From the cell containing the given text, extract its center point as [X, Y] coordinate. 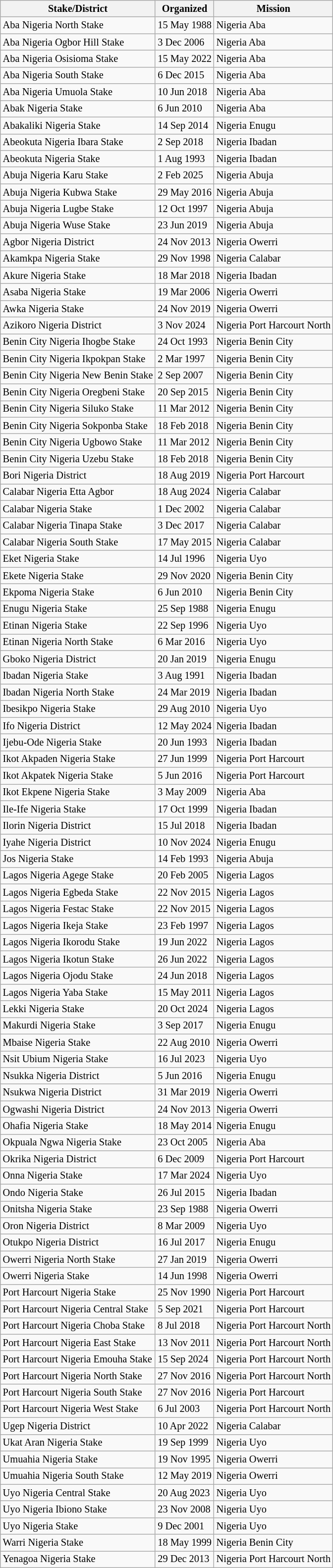
Ilorin Nigeria District [78, 826]
13 Nov 2011 [184, 1343]
3 Sep 2017 [184, 1026]
2 Feb 2025 [184, 175]
Mission [274, 8]
Etinan Nigeria Stake [78, 626]
Lagos Nigeria Ikorodu Stake [78, 942]
Calabar Nigeria Etta Agbor [78, 492]
26 Jul 2015 [184, 1192]
Ile-Ife Nigeria Stake [78, 809]
26 Jun 2022 [184, 959]
23 Oct 2005 [184, 1142]
20 Feb 2005 [184, 875]
Awka Nigeria Stake [78, 309]
Lagos Nigeria Yaba Stake [78, 992]
Ifo Nigeria District [78, 726]
20 Jun 1993 [184, 742]
24 Mar 2019 [184, 692]
Port Harcourt Nigeria South Stake [78, 1393]
23 Jun 2019 [184, 225]
24 Oct 1993 [184, 342]
Etinan Nigeria North Stake [78, 642]
19 Mar 2006 [184, 292]
Aba Nigeria South Stake [78, 75]
Akure Nigeria Stake [78, 275]
Abuja Nigeria Kubwa Stake [78, 192]
29 Nov 2020 [184, 576]
Port Harcourt Nigeria Emouha Stake [78, 1359]
Enugu Nigeria Stake [78, 609]
Aba Nigeria Umuola Stake [78, 92]
8 Jul 2018 [184, 1326]
17 Oct 1999 [184, 809]
17 Mar 2024 [184, 1176]
1 Aug 1993 [184, 159]
Nsit Ubium Nigeria Stake [78, 1059]
27 Jun 1999 [184, 759]
27 Jan 2019 [184, 1259]
Abuja Nigeria Lugbe Stake [78, 209]
12 May 2019 [184, 1476]
Calabar Nigeria Tinapa Stake [78, 526]
Abuja Nigeria Karu Stake [78, 175]
Stake/District [78, 8]
Warri Nigeria Stake [78, 1543]
Akamkpa Nigeria Stake [78, 259]
3 Dec 2017 [184, 526]
2 Mar 1997 [184, 359]
Benin City Nigeria Oregbeni Stake [78, 392]
23 Feb 1997 [184, 925]
15 May 2022 [184, 58]
Jos Nigeria Stake [78, 859]
10 Apr 2022 [184, 1426]
31 Mar 2019 [184, 1092]
24 Jun 2018 [184, 975]
Uyo Nigeria Central Stake [78, 1493]
Makurdi Nigeria Stake [78, 1026]
6 Mar 2016 [184, 642]
Benin City Nigeria Ikpokpan Stake [78, 359]
Organized [184, 8]
Aba Nigeria North Stake [78, 25]
Ondo Nigeria Stake [78, 1192]
6 Jul 2003 [184, 1409]
Calabar Nigeria Stake [78, 509]
Lagos Nigeria Agege Stake [78, 875]
23 Sep 1988 [184, 1209]
Ibadan Nigeria Stake [78, 676]
Lekki Nigeria Stake [78, 1009]
Iyahe Nigeria District [78, 842]
Ukat Aran Nigeria Stake [78, 1443]
Calabar Nigeria South Stake [78, 542]
20 Sep 2015 [184, 392]
29 Nov 1998 [184, 259]
Mbaise Nigeria Stake [78, 1042]
6 Dec 2009 [184, 1159]
Lagos Nigeria Ikotun Stake [78, 959]
17 May 2015 [184, 542]
15 May 1988 [184, 25]
24 Nov 2019 [184, 309]
23 Nov 2008 [184, 1509]
Ogwashi Nigeria District [78, 1109]
12 May 2024 [184, 726]
Asaba Nigeria Stake [78, 292]
Port Harcourt Nigeria Stake [78, 1293]
Benin City Nigeria New Benin Stake [78, 376]
Nsukka Nigeria District [78, 1076]
19 Sep 1999 [184, 1443]
Lagos Nigeria Ojodu Stake [78, 975]
Okrika Nigeria District [78, 1159]
Benin City Nigeria Siluko Stake [78, 409]
Ugep Nigeria District [78, 1426]
9 Dec 2001 [184, 1526]
Benin City Nigeria Ugbowo Stake [78, 442]
Ikot Akpaden Nigeria Stake [78, 759]
18 Mar 2018 [184, 275]
Port Harcourt Nigeria East Stake [78, 1343]
Port Harcourt Nigeria Central Stake [78, 1309]
22 Sep 1996 [184, 626]
Umuahia Nigeria Stake [78, 1459]
Ikot Akpatek Nigeria Stake [78, 776]
14 Jul 1996 [184, 559]
1 Dec 2002 [184, 509]
Port Harcourt Nigeria North Stake [78, 1376]
Aba Nigeria Osisioma Stake [78, 58]
15 Jul 2018 [184, 826]
2 Sep 2007 [184, 376]
Uyo Nigeria Ibiono Stake [78, 1509]
Ohafia Nigeria Stake [78, 1126]
Ibadan Nigeria North Stake [78, 692]
Ibesikpo Nigeria Stake [78, 709]
Umuahia Nigeria South Stake [78, 1476]
Lagos Nigeria Festac Stake [78, 909]
Lagos Nigeria Ikeja Stake [78, 925]
3 May 2009 [184, 792]
20 Aug 2023 [184, 1493]
3 Aug 1991 [184, 676]
Gboko Nigeria District [78, 659]
12 Oct 1997 [184, 209]
15 Sep 2024 [184, 1359]
Ekete Nigeria Stake [78, 576]
29 Aug 2010 [184, 709]
19 Nov 1995 [184, 1459]
25 Sep 1988 [184, 609]
10 Nov 2024 [184, 842]
Port Harcourt Nigeria Choba Stake [78, 1326]
20 Jan 2019 [184, 659]
Ikot Ekpene Nigeria Stake [78, 792]
10 Jun 2018 [184, 92]
Okpuala Ngwa Nigeria Stake [78, 1142]
14 Feb 1993 [184, 859]
6 Dec 2015 [184, 75]
2 Sep 2018 [184, 142]
Agbor Nigeria District [78, 242]
Onitsha Nigeria Stake [78, 1209]
8 Mar 2009 [184, 1226]
25 Nov 1990 [184, 1293]
Ekpoma Nigeria Stake [78, 592]
Yenagoa Nigeria Stake [78, 1559]
3 Dec 2006 [184, 42]
3 Nov 2024 [184, 325]
19 Jun 2022 [184, 942]
Abak Nigeria Stake [78, 108]
Benin City Nigeria Uzebu Stake [78, 459]
Benin City Nigeria Ihogbe Stake [78, 342]
18 May 2014 [184, 1126]
Oron Nigeria District [78, 1226]
18 May 1999 [184, 1543]
Aba Nigeria Ogbor Hill Stake [78, 42]
Nsukwa Nigeria District [78, 1092]
14 Sep 2014 [184, 125]
14 Jun 1998 [184, 1276]
Abeokuta Nigeria Stake [78, 159]
Lagos Nigeria Egbeda Stake [78, 892]
16 Jul 2023 [184, 1059]
16 Jul 2017 [184, 1243]
Abakaliki Nigeria Stake [78, 125]
18 Aug 2019 [184, 476]
Benin City Nigeria Sokponba Stake [78, 426]
Port Harcourt Nigeria West Stake [78, 1409]
18 Aug 2024 [184, 492]
Abuja Nigeria Wuse Stake [78, 225]
29 May 2016 [184, 192]
22 Aug 2010 [184, 1042]
Abeokuta Nigeria Ibara Stake [78, 142]
Ijebu-Ode Nigeria Stake [78, 742]
5 Sep 2021 [184, 1309]
Owerri Nigeria Stake [78, 1276]
Bori Nigeria District [78, 476]
Owerri Nigeria North Stake [78, 1259]
Otukpo Nigeria District [78, 1243]
Azikoro Nigeria District [78, 325]
Eket Nigeria Stake [78, 559]
Onna Nigeria Stake [78, 1176]
15 May 2011 [184, 992]
20 Oct 2024 [184, 1009]
29 Dec 2013 [184, 1559]
Uyo Nigeria Stake [78, 1526]
